Identify which cell holds the provided text, then report its (x, y) central coordinate. 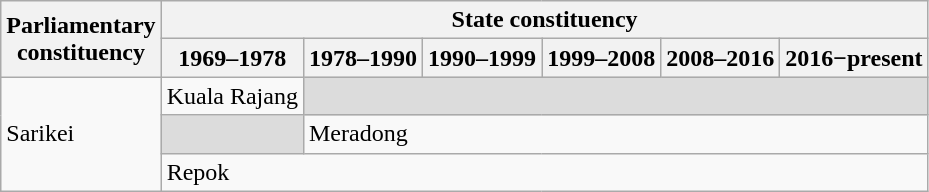
Sarikei (81, 134)
1999–2008 (602, 58)
State constituency (544, 20)
2008–2016 (720, 58)
Kuala Rajang (232, 96)
Repok (544, 172)
1969–1978 (232, 58)
1978–1990 (362, 58)
Parliamentaryconstituency (81, 39)
2016−present (854, 58)
Meradong (616, 134)
1990–1999 (482, 58)
